Search for the cell housing the specified text and yield its (x, y) center coordinate. 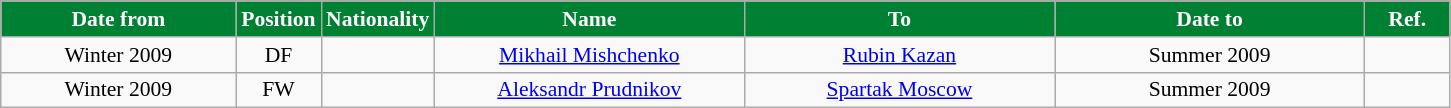
Nationality (378, 19)
Rubin Kazan (899, 55)
DF (278, 55)
To (899, 19)
FW (278, 90)
Aleksandr Prudnikov (589, 90)
Position (278, 19)
Name (589, 19)
Spartak Moscow (899, 90)
Date to (1210, 19)
Ref. (1408, 19)
Mikhail Mishchenko (589, 55)
Date from (118, 19)
